Extract the (X, Y) coordinate from the center of the cell holding the provided text.  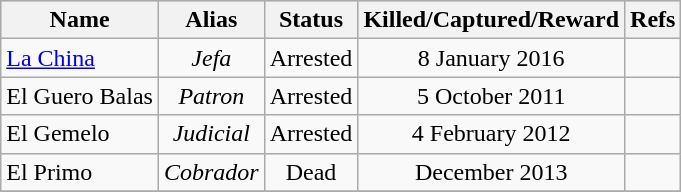
Dead (311, 172)
Status (311, 20)
Refs (653, 20)
La China (80, 58)
4 February 2012 (492, 134)
Cobrador (211, 172)
El Guero Balas (80, 96)
8 January 2016 (492, 58)
December 2013 (492, 172)
El Primo (80, 172)
Judicial (211, 134)
Jefa (211, 58)
Name (80, 20)
El Gemelo (80, 134)
5 October 2011 (492, 96)
Patron (211, 96)
Killed/Captured/Reward (492, 20)
Alias (211, 20)
